Locate the cell with the specified text and output its [X, Y] center coordinate. 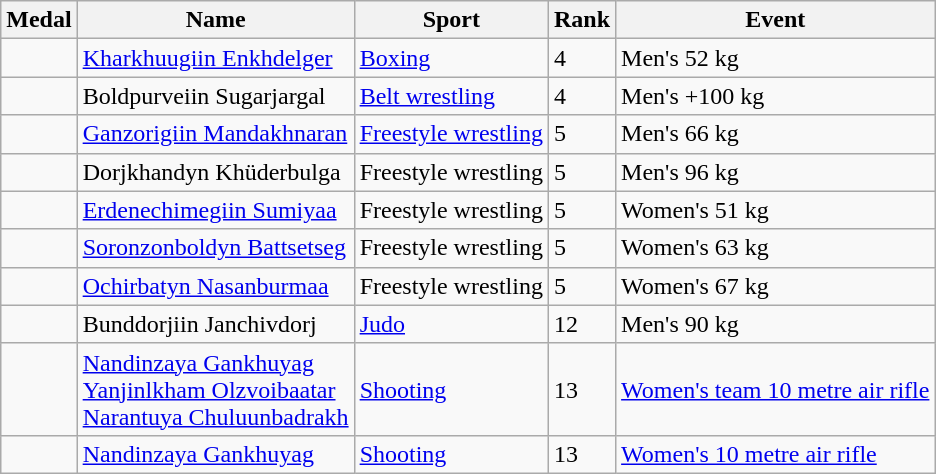
Men's +100 kg [776, 96]
Ganzorigiin Mandakhnaran [216, 134]
Rank [582, 20]
Event [776, 20]
Men's 90 kg [776, 324]
Sport [451, 20]
Women's 63 kg [776, 248]
Nandinzaya Gankhuyag [216, 454]
Name [216, 20]
Women's team 10 metre air rifle [776, 389]
12 [582, 324]
Nandinzaya GankhuyagYanjinlkham OlzvoibaatarNarantuya Chuluunbadrakh [216, 389]
Dorjkhandyn Khüderbulga [216, 172]
Boldpurveiin Sugarjargal [216, 96]
Soronzonboldyn Battsetseg [216, 248]
Men's 96 kg [776, 172]
Judo [451, 324]
Boxing [451, 58]
Women's 10 metre air rifle [776, 454]
Men's 52 kg [776, 58]
Ochirbatyn Nasanburmaa [216, 286]
Women's 67 kg [776, 286]
Men's 66 kg [776, 134]
Bunddorjiin Janchivdorj [216, 324]
Erdenechimegiin Sumiyaa [216, 210]
Kharkhuugiin Enkhdelger [216, 58]
Medal [39, 20]
Belt wrestling [451, 96]
Women's 51 kg [776, 210]
